Output the [X, Y] coordinate of the center of the cell containing the given text.  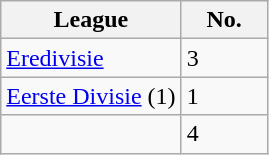
League [91, 20]
4 [224, 134]
Eerste Divisie (1) [91, 96]
No. [224, 20]
1 [224, 96]
Eredivisie [91, 58]
3 [224, 58]
